Locate the cell with the specified text and output its (x, y) center coordinate. 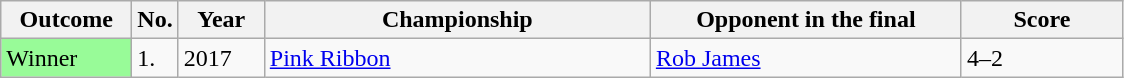
Score (1042, 20)
Outcome (66, 20)
Pink Ribbon (457, 58)
Championship (457, 20)
Year (221, 20)
Rob James (806, 58)
No. (155, 20)
Opponent in the final (806, 20)
Winner (66, 58)
1. (155, 58)
4–2 (1042, 58)
2017 (221, 58)
